Locate the cell with the specified text and output its [x, y] center coordinate. 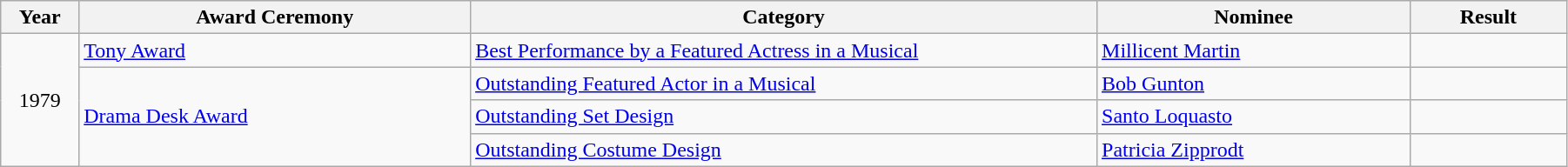
Nominee [1254, 17]
Tony Award [275, 50]
Outstanding Set Design [784, 117]
Outstanding Costume Design [784, 150]
1979 [40, 100]
Outstanding Featured Actor in a Musical [784, 83]
Best Performance by a Featured Actress in a Musical [784, 50]
Year [40, 17]
Patricia Zipprodt [1254, 150]
Drama Desk Award [275, 117]
Santo Loquasto [1254, 117]
Millicent Martin [1254, 50]
Bob Gunton [1254, 83]
Category [784, 17]
Award Ceremony [275, 17]
Result [1488, 17]
